Identify which cell holds the provided text, then report its (X, Y) central coordinate. 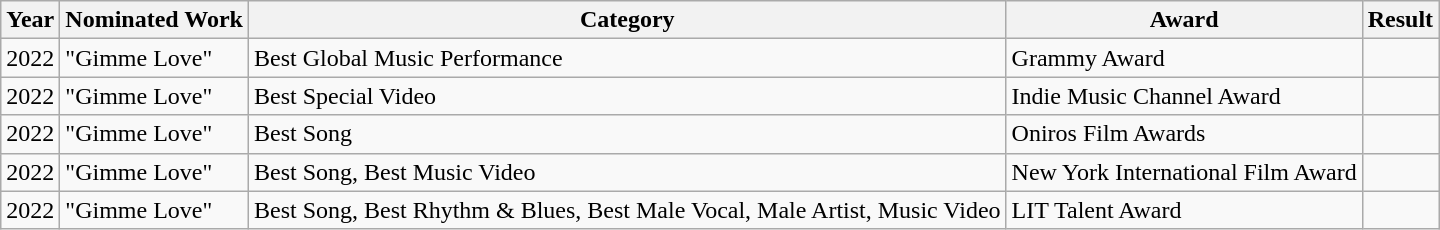
Indie Music Channel Award (1184, 96)
Grammy Award (1184, 58)
Year (30, 20)
Best Global Music Performance (627, 58)
Nominated Work (154, 20)
Best Song (627, 134)
LIT Talent Award (1184, 210)
New York International Film Award (1184, 172)
Best Special Video (627, 96)
Best Song, Best Music Video (627, 172)
Category (627, 20)
Award (1184, 20)
Oniros Film Awards (1184, 134)
Result (1400, 20)
Best Song, Best Rhythm & Blues, Best Male Vocal, Male Artist, Music Video (627, 210)
